Output the (X, Y) coordinate of the center of the cell containing the given text.  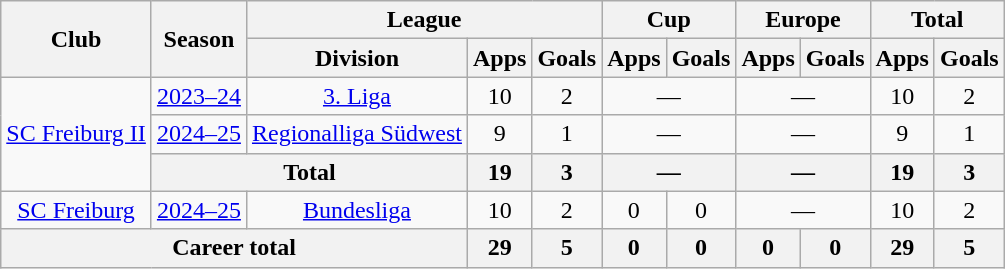
Cup (669, 20)
Bundesliga (356, 210)
Season (198, 39)
Europe (803, 20)
Club (76, 39)
SC Freiburg (76, 210)
3. Liga (356, 96)
Regionalliga Südwest (356, 134)
Career total (234, 248)
Division (356, 58)
League (424, 20)
SC Freiburg II (76, 134)
2023–24 (198, 96)
